From the cell containing the given text, extract its center point as [x, y] coordinate. 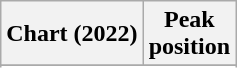
Peakposition [189, 34]
Chart (2022) [72, 34]
